Capture the cell that displays the provided text and extract its [x, y] central coordinate. 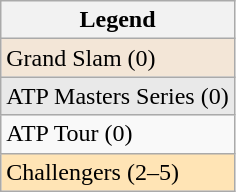
Grand Slam (0) [118, 58]
Legend [118, 20]
ATP Tour (0) [118, 134]
ATP Masters Series (0) [118, 96]
Challengers (2–5) [118, 172]
